Determine the (x, y) coordinate at the center of the cell enclosing the given text.  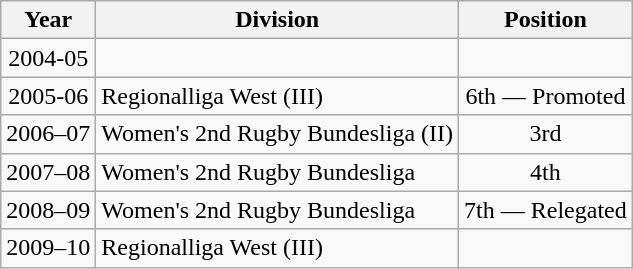
Division (278, 20)
Year (48, 20)
2007–08 (48, 172)
4th (546, 172)
2006–07 (48, 134)
2004-05 (48, 58)
2005-06 (48, 96)
2008–09 (48, 210)
7th — Relegated (546, 210)
3rd (546, 134)
6th — Promoted (546, 96)
Women's 2nd Rugby Bundesliga (II) (278, 134)
Position (546, 20)
2009–10 (48, 248)
